Output the (X, Y) coordinate of the center of the cell containing the given text.  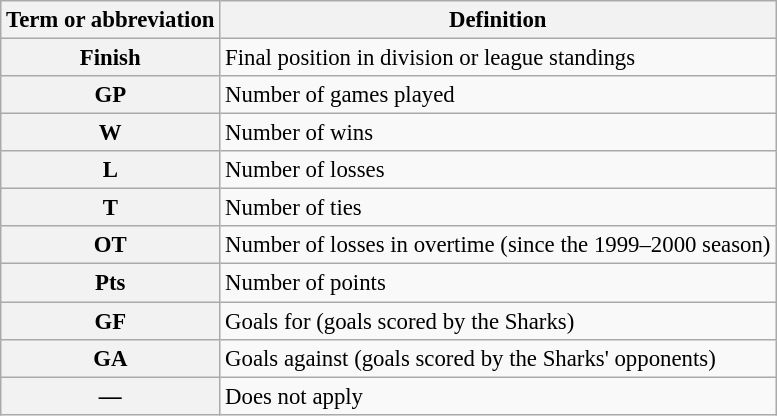
Finish (110, 58)
Number of ties (498, 208)
Number of losses in overtime (since the 1999–2000 season) (498, 245)
Pts (110, 283)
T (110, 208)
W (110, 133)
Goals for (goals scored by the Sharks) (498, 321)
L (110, 170)
Number of wins (498, 133)
OT (110, 245)
Goals against (goals scored by the Sharks' opponents) (498, 358)
Does not apply (498, 396)
Number of points (498, 283)
Final position in division or league standings (498, 58)
Number of losses (498, 170)
Term or abbreviation (110, 20)
— (110, 396)
GP (110, 95)
GA (110, 358)
Definition (498, 20)
Number of games played (498, 95)
GF (110, 321)
